Capture the cell that displays the provided text and extract its (x, y) central coordinate. 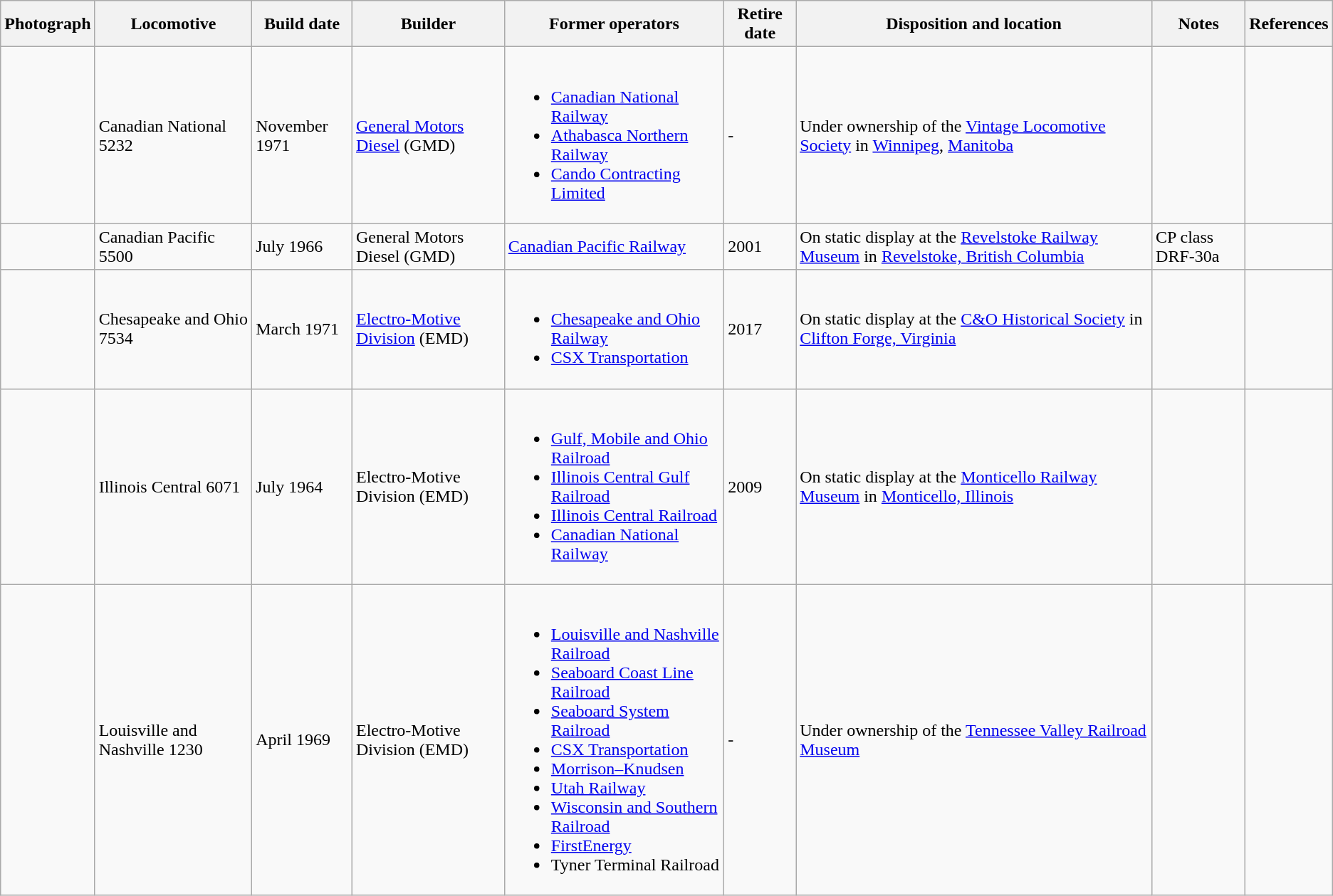
On static display at the Monticello Railway Museum in Monticello, Illinois (974, 487)
2009 (760, 487)
Under ownership of the Tennessee Valley Railroad Museum (974, 740)
July 1964 (302, 487)
Canadian National RailwayAthabasca Northern RailwayCando Contracting Limited (614, 135)
2001 (760, 246)
Louisville and Nashville 1230 (174, 740)
Chesapeake and Ohio 7534 (174, 329)
On static display at the C&O Historical Society in Clifton Forge, Virginia (974, 329)
Gulf, Mobile and Ohio RailroadIllinois Central Gulf RailroadIllinois Central RailroadCanadian National Railway (614, 487)
July 1966 (302, 246)
Former operators (614, 24)
Build date (302, 24)
Builder (429, 24)
Disposition and location (974, 24)
Illinois Central 6071 (174, 487)
Canadian National 5232 (174, 135)
2017 (760, 329)
March 1971 (302, 329)
Notes (1199, 24)
April 1969 (302, 740)
Photograph (48, 24)
Under ownership of the Vintage Locomotive Society in Winnipeg, Manitoba (974, 135)
Chesapeake and Ohio RailwayCSX Transportation (614, 329)
Locomotive (174, 24)
Canadian Pacific Railway (614, 246)
On static display at the Revelstoke Railway Museum in Revelstoke, British Columbia (974, 246)
References (1289, 24)
Retire date (760, 24)
Canadian Pacific 5500 (174, 246)
CP class DRF-30a (1199, 246)
November 1971 (302, 135)
